Capture the cell that displays the provided text and extract its (x, y) central coordinate. 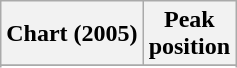
Peakposition (189, 34)
Chart (2005) (72, 34)
